Provide the (x, y) coordinate of the cell's center where the given text is located.  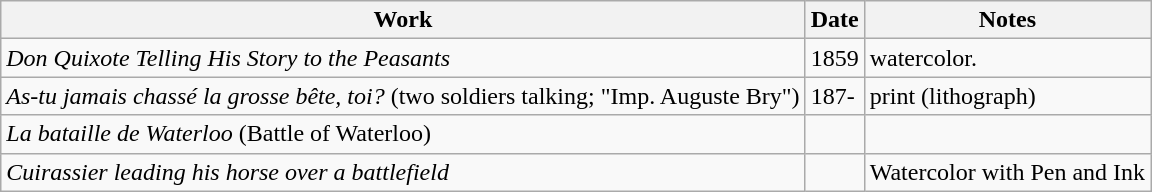
187- (834, 96)
watercolor. (1007, 58)
Work (403, 20)
As-tu jamais chassé la grosse bête, toi? (two soldiers talking; "Imp. Auguste Bry") (403, 96)
La bataille de Waterloo (Battle of Waterloo) (403, 134)
print (lithograph) (1007, 96)
Notes (1007, 20)
Cuirassier leading his horse over a battlefield (403, 172)
Watercolor with Pen and Ink (1007, 172)
Don Quixote Telling His Story to the Peasants (403, 58)
Date (834, 20)
1859 (834, 58)
